Return the (X, Y) coordinate for the center point of the cell that contains the specified text.  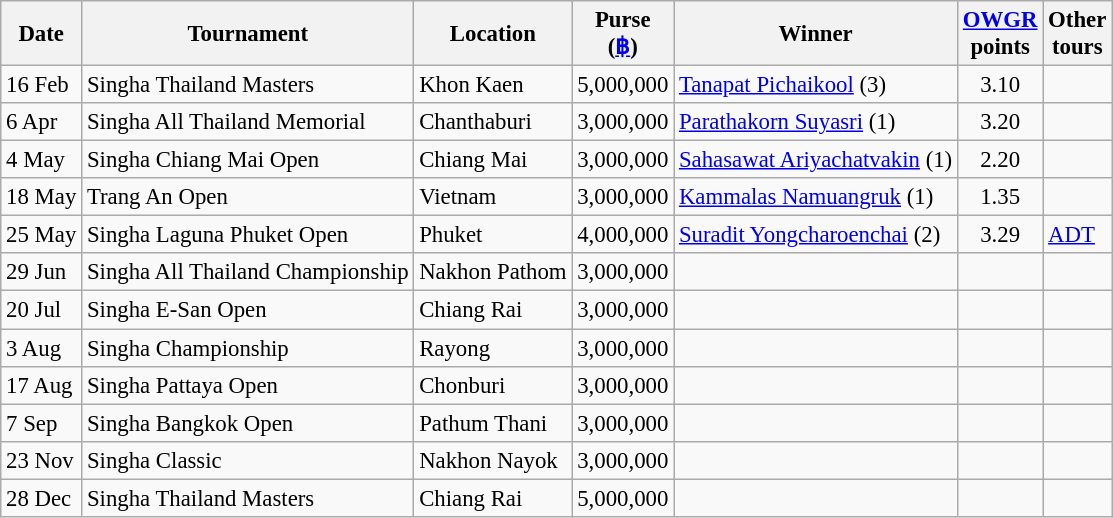
29 Jun (42, 273)
2.20 (1000, 160)
7 Sep (42, 423)
Singha Pattaya Open (248, 385)
1.35 (1000, 197)
28 Dec (42, 498)
Singha Championship (248, 348)
Sahasawat Ariyachatvakin (1) (816, 160)
18 May (42, 197)
25 May (42, 235)
4 May (42, 160)
Phuket (493, 235)
Purse(฿) (623, 34)
23 Nov (42, 460)
Pathum Thani (493, 423)
Suradit Yongcharoenchai (2) (816, 235)
16 Feb (42, 85)
OWGRpoints (1000, 34)
Singha Bangkok Open (248, 423)
Winner (816, 34)
17 Aug (42, 385)
Location (493, 34)
Singha Chiang Mai Open (248, 160)
Singha E-San Open (248, 310)
Parathakorn Suyasri (1) (816, 122)
3.10 (1000, 85)
Date (42, 34)
Nakhon Nayok (493, 460)
Rayong (493, 348)
Singha All Thailand Championship (248, 273)
Chiang Mai (493, 160)
Tanapat Pichaikool (3) (816, 85)
20 Jul (42, 310)
Kammalas Namuangruk (1) (816, 197)
Chonburi (493, 385)
3.20 (1000, 122)
Singha Laguna Phuket Open (248, 235)
Singha All Thailand Memorial (248, 122)
Khon Kaen (493, 85)
Trang An Open (248, 197)
4,000,000 (623, 235)
Tournament (248, 34)
Othertours (1078, 34)
3.29 (1000, 235)
6 Apr (42, 122)
ADT (1078, 235)
Singha Classic (248, 460)
3 Aug (42, 348)
Vietnam (493, 197)
Nakhon Pathom (493, 273)
Chanthaburi (493, 122)
